Determine the (x, y) coordinate at the center of the cell enclosing the given text.  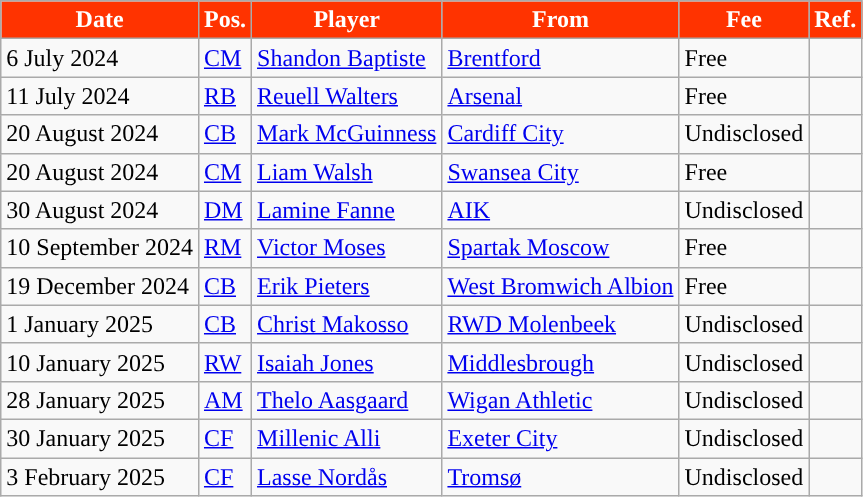
Tromsø (560, 477)
Thelo Aasgaard (347, 400)
Mark McGuinness (347, 134)
10 January 2025 (100, 362)
RM (224, 248)
West Bromwich Albion (560, 286)
Middlesbrough (560, 362)
30 January 2025 (100, 438)
Christ Makosso (347, 324)
Lamine Fanne (347, 210)
Arsenal (560, 96)
19 December 2024 (100, 286)
Swansea City (560, 172)
3 February 2025 (100, 477)
AM (224, 400)
Shandon Baptiste (347, 58)
From (560, 20)
Wigan Athletic (560, 400)
30 August 2024 (100, 210)
Pos. (224, 20)
Player (347, 20)
RW (224, 362)
Liam Walsh (347, 172)
RB (224, 96)
1 January 2025 (100, 324)
Lasse Nordås (347, 477)
Reuell Walters (347, 96)
28 January 2025 (100, 400)
Spartak Moscow (560, 248)
Brentford (560, 58)
10 September 2024 (100, 248)
11 July 2024 (100, 96)
Ref. (836, 20)
6 July 2024 (100, 58)
Date (100, 20)
Millenic Alli (347, 438)
Cardiff City (560, 134)
Victor Moses (347, 248)
Isaiah Jones (347, 362)
DM (224, 210)
AIK (560, 210)
RWD Molenbeek (560, 324)
Fee (744, 20)
Exeter City (560, 438)
Erik Pieters (347, 286)
